Capture the cell that displays the provided text and extract its (X, Y) central coordinate. 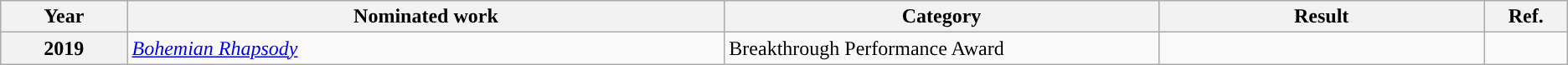
Bohemian Rhapsody (426, 48)
Ref. (1526, 17)
Category (941, 17)
2019 (64, 48)
Result (1322, 17)
Nominated work (426, 17)
Breakthrough Performance Award (941, 48)
Year (64, 17)
